Provide the [x, y] coordinate of the cell's center where the given text is located.  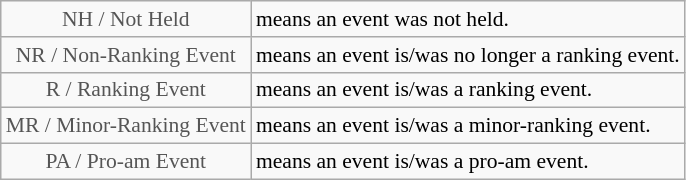
means an event was not held. [468, 19]
MR / Minor-Ranking Event [126, 126]
NR / Non-Ranking Event [126, 55]
means an event is/was a minor-ranking event. [468, 126]
R / Ranking Event [126, 90]
NH / Not Held [126, 19]
means an event is/was a pro-am event. [468, 162]
PA / Pro-am Event [126, 162]
means an event is/was no longer a ranking event. [468, 55]
means an event is/was a ranking event. [468, 90]
